Find where the given text appears and provide that cell's center as [x, y] coordinate. 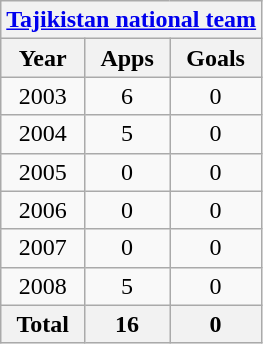
2006 [43, 210]
6 [128, 96]
2008 [43, 286]
Total [43, 324]
2005 [43, 172]
Tajikistan national team [132, 20]
16 [128, 324]
Goals [216, 58]
Apps [128, 58]
Year [43, 58]
2007 [43, 248]
2004 [43, 134]
2003 [43, 96]
